Determine the (x, y) coordinate at the center of the cell enclosing the given text.  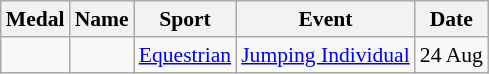
Name (102, 19)
Date (452, 19)
Jumping Individual (326, 55)
Equestrian (185, 55)
24 Aug (452, 55)
Event (326, 19)
Sport (185, 19)
Medal (36, 19)
